Detect which cell encompasses the target text, then output its (x, y) center coordinate. 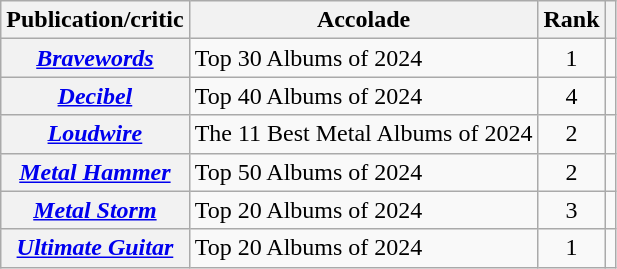
Metal Hammer (95, 172)
3 (572, 210)
Accolade (364, 20)
Decibel (95, 96)
Top 30 Albums of 2024 (364, 58)
Publication/critic (95, 20)
Rank (572, 20)
Loudwire (95, 134)
Metal Storm (95, 210)
Top 50 Albums of 2024 (364, 172)
Bravewords (95, 58)
Ultimate Guitar (95, 248)
The 11 Best Metal Albums of 2024 (364, 134)
4 (572, 96)
Top 40 Albums of 2024 (364, 96)
